Pinpoint the cell where the given text exists, returning its (X, Y) midpoint coordinate. 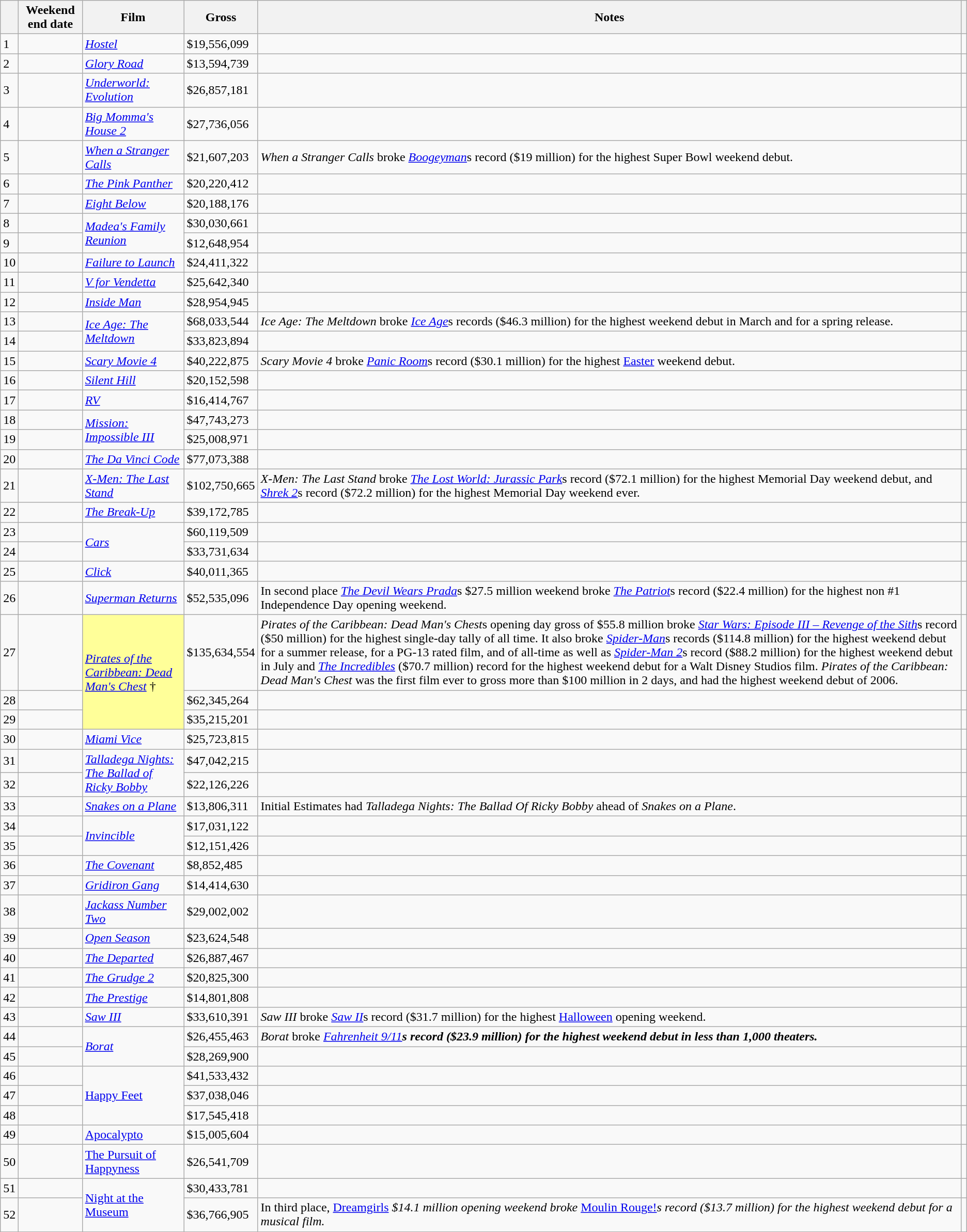
$77,073,388 (221, 459)
$62,345,264 (221, 700)
$19,556,099 (221, 44)
23 (9, 532)
$135,634,554 (221, 652)
$25,008,971 (221, 439)
The Grudge 2 (133, 977)
$20,220,412 (221, 184)
25 (9, 571)
Gridiron Gang (133, 885)
32 (9, 785)
Borat broke Fahrenheit 9/11s record ($23.9 million) for the highest weekend debut in less than 1,000 theaters. (610, 1036)
$47,042,215 (221, 761)
22 (9, 512)
50 (9, 1162)
Miami Vice (133, 739)
$52,535,096 (221, 598)
Pirates of the Caribbean: Dead Man's Chest † (133, 672)
20 (9, 459)
11 (9, 282)
Silent Hill (133, 381)
Superman Returns (133, 598)
Open Season (133, 938)
$40,011,365 (221, 571)
43 (9, 1017)
$26,857,181 (221, 90)
1 (9, 44)
When a Stranger Calls broke Boogeymans record ($19 million) for the highest Super Bowl weekend debut. (610, 157)
15 (9, 361)
19 (9, 439)
$8,852,485 (221, 865)
Jackass Number Two (133, 912)
Saw III (133, 1017)
18 (9, 420)
$37,038,046 (221, 1096)
4 (9, 124)
8 (9, 223)
38 (9, 912)
$17,031,122 (221, 826)
$12,648,954 (221, 243)
$26,887,467 (221, 958)
$36,766,905 (221, 1214)
$14,414,630 (221, 885)
$20,825,300 (221, 977)
Underworld: Evolution (133, 90)
$33,731,634 (221, 551)
$29,002,002 (221, 912)
47 (9, 1096)
$28,954,945 (221, 302)
Madea's Family Reunion (133, 233)
$33,610,391 (221, 1017)
$13,594,739 (221, 64)
$25,723,815 (221, 739)
Glory Road (133, 64)
The Break-Up (133, 512)
16 (9, 381)
$16,414,767 (221, 400)
10 (9, 262)
27 (9, 652)
$26,455,463 (221, 1036)
Click (133, 571)
$21,607,203 (221, 157)
RV (133, 400)
Inside Man (133, 302)
$24,411,322 (221, 262)
Weekend end date (51, 18)
The Departed (133, 958)
$23,624,548 (221, 938)
$28,269,900 (221, 1056)
39 (9, 938)
$102,750,665 (221, 485)
33 (9, 807)
Film (133, 18)
6 (9, 184)
The Pursuit of Happyness (133, 1162)
46 (9, 1076)
42 (9, 997)
V for Vendetta (133, 282)
52 (9, 1214)
24 (9, 551)
35 (9, 846)
Happy Feet (133, 1096)
2 (9, 64)
51 (9, 1188)
$39,172,785 (221, 512)
Cars (133, 542)
30 (9, 739)
Borat (133, 1046)
The Prestige (133, 997)
Eight Below (133, 203)
$13,806,311 (221, 807)
Failure to Launch (133, 262)
Invincible (133, 836)
$60,119,509 (221, 532)
$25,642,340 (221, 282)
The Pink Panther (133, 184)
34 (9, 826)
21 (9, 485)
12 (9, 302)
$14,801,808 (221, 997)
41 (9, 977)
7 (9, 203)
The Covenant (133, 865)
Gross (221, 18)
Big Momma's House 2 (133, 124)
Ice Age: The Meltdown broke Ice Ages records ($46.3 million) for the highest weekend debut in March and for a spring release. (610, 322)
37 (9, 885)
9 (9, 243)
31 (9, 761)
$68,033,544 (221, 322)
Scary Movie 4 broke Panic Rooms record ($30.1 million) for the highest Easter weekend debut. (610, 361)
$33,823,894 (221, 341)
$40,222,875 (221, 361)
13 (9, 322)
$26,541,709 (221, 1162)
$12,151,426 (221, 846)
$30,433,781 (221, 1188)
The Da Vinci Code (133, 459)
$47,743,273 (221, 420)
Scary Movie 4 (133, 361)
X-Men: The Last Stand (133, 485)
$17,545,418 (221, 1115)
Mission: Impossible III (133, 430)
When a Stranger Calls (133, 157)
36 (9, 865)
$30,030,661 (221, 223)
Snakes on a Plane (133, 807)
$27,736,056 (221, 124)
Initial Estimates had Talladega Nights: The Ballad Of Ricky Bobby ahead of Snakes on a Plane. (610, 807)
Ice Age: The Meltdown (133, 331)
$20,188,176 (221, 203)
28 (9, 700)
49 (9, 1135)
26 (9, 598)
Saw III broke Saw IIs record ($31.7 million) for the highest Halloween opening weekend. (610, 1017)
$15,005,604 (221, 1135)
5 (9, 157)
Night at the Museum (133, 1205)
Talladega Nights: The Ballad of Ricky Bobby (133, 773)
$41,533,432 (221, 1076)
14 (9, 341)
48 (9, 1115)
17 (9, 400)
45 (9, 1056)
Notes (610, 18)
$22,126,226 (221, 785)
$35,215,201 (221, 720)
Apocalypto (133, 1135)
29 (9, 720)
$20,152,598 (221, 381)
40 (9, 958)
3 (9, 90)
44 (9, 1036)
Hostel (133, 44)
